Provide the [X, Y] coordinate of the cell's center where the given text is located.  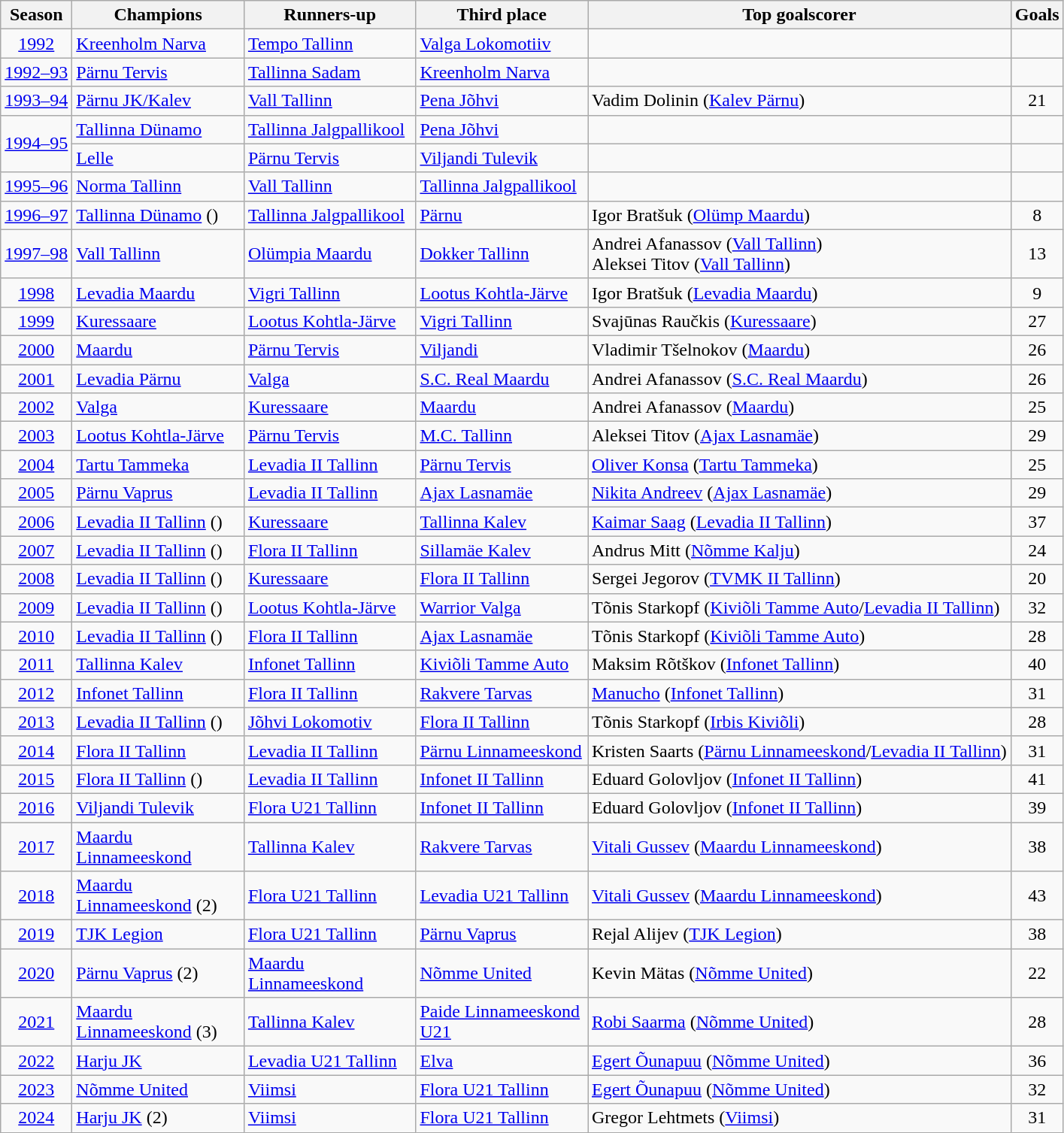
Sergei Jegorov (TVMK II Tallinn) [800, 579]
Tempo Tallinn [329, 44]
2001 [36, 378]
1995–96 [36, 186]
Kaimar Saag (Levadia II Tallinn) [800, 522]
22 [1037, 973]
2019 [36, 935]
2000 [36, 350]
Valga Lokomotiiv [502, 44]
41 [1037, 779]
Season [36, 15]
Olümpia Maardu [329, 254]
Runners-up [329, 15]
Levadia Maardu [158, 292]
2005 [36, 493]
24 [1037, 550]
Paide Linnameeskond U21 [502, 1022]
Vadim Dolinin (Kalev Pärnu) [800, 101]
43 [1037, 896]
S.C. Real Maardu [502, 378]
1993–94 [36, 101]
Goals [1037, 15]
Aleksei Titov (Ajax Lasnamäe) [800, 436]
2011 [36, 665]
Andrus Mitt (Nõmme Kalju) [800, 550]
Pärnu Vaprus (2) [158, 973]
2003 [36, 436]
Champions [158, 15]
Pärnu Linnameeskond [502, 750]
Tallinna Dünamo () [158, 215]
Elva [502, 1061]
Tallinna Dünamo [158, 129]
39 [1037, 807]
Third place [502, 15]
1999 [36, 321]
2013 [36, 722]
1992 [36, 44]
Manucho (Infonet Tallinn) [800, 693]
M.C. Tallinn [502, 436]
Sillamäe Kalev [502, 550]
Maardu Linnameeskond (3) [158, 1022]
Oliver Konsa (Tartu Tammeka) [800, 465]
Svajūnas Raučkis (Kuressaare) [800, 321]
2006 [36, 522]
1992–93 [36, 72]
Kristen Saarts (Pärnu Linnameeskond/Levadia II Tallinn) [800, 750]
2022 [36, 1061]
1997–98 [36, 254]
2024 [36, 1118]
Tartu Tammeka [158, 465]
2010 [36, 636]
Igor Bratšuk (Levadia Maardu) [800, 292]
8 [1037, 215]
Maardu Linnameeskond (2) [158, 896]
Viljandi [502, 350]
Flora II Tallinn () [158, 779]
2015 [36, 779]
Robi Saarma (Nõmme United) [800, 1022]
Harju JK (2) [158, 1118]
1996–97 [36, 215]
Tõnis Starkopf (Kiviõli Tamme Auto/Levadia II Tallinn) [800, 607]
2014 [36, 750]
Harju JK [158, 1061]
1998 [36, 292]
2023 [36, 1089]
2020 [36, 973]
Tõnis Starkopf (Irbis Kiviõli) [800, 722]
2021 [36, 1022]
Pärnu JK/Kalev [158, 101]
Warrior Valga [502, 607]
Top goalscorer [800, 15]
2008 [36, 579]
Levadia Pärnu [158, 378]
2018 [36, 896]
20 [1037, 579]
27 [1037, 321]
Andrei Afanassov (Maardu) [800, 407]
9 [1037, 292]
2002 [36, 407]
Tõnis Starkopf (Kiviõli Tamme Auto) [800, 636]
36 [1037, 1061]
13 [1037, 254]
2012 [36, 693]
Andrei Afanassov (S.C. Real Maardu) [800, 378]
Gregor Lehtmets (Viimsi) [800, 1118]
Nikita Andreev (Ajax Lasnamäe) [800, 493]
2016 [36, 807]
Andrei Afanassov (Vall Tallinn) Aleksei Titov (Vall Tallinn) [800, 254]
Pärnu [502, 215]
Norma Tallinn [158, 186]
2017 [36, 847]
Lelle [158, 158]
37 [1037, 522]
Tallinna Sadam [329, 72]
40 [1037, 665]
21 [1037, 101]
Kevin Mätas (Nõmme United) [800, 973]
Dokker Tallinn [502, 254]
Jõhvi Lokomotiv [329, 722]
2007 [36, 550]
Vladimir Tšelnokov (Maardu) [800, 350]
Kiviõli Tamme Auto [502, 665]
Igor Bratšuk (Olümp Maardu) [800, 215]
1994–95 [36, 144]
2004 [36, 465]
Maksim Rõtškov (Infonet Tallinn) [800, 665]
TJK Legion [158, 935]
2009 [36, 607]
Rejal Alijev (TJK Legion) [800, 935]
